Identify which cell holds the provided text, then report its (X, Y) central coordinate. 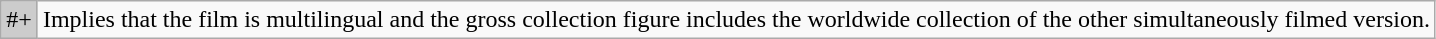
#+ (20, 20)
Implies that the film is multilingual and the gross collection figure includes the worldwide collection of the other simultaneously filmed version. (736, 20)
